Identify which cell holds the provided text, then report its (x, y) central coordinate. 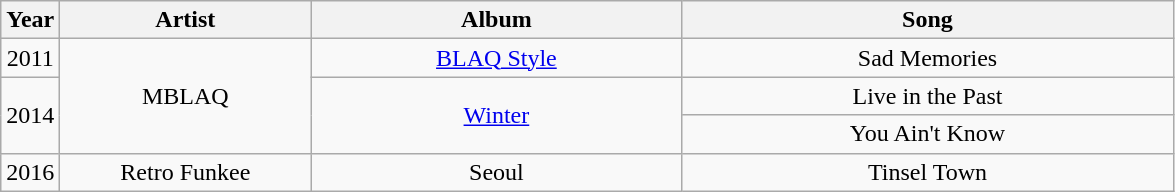
2016 (30, 172)
MBLAQ (186, 96)
Seoul (496, 172)
Tinsel Town (928, 172)
Winter (496, 115)
2014 (30, 115)
Album (496, 20)
Song (928, 20)
2011 (30, 58)
Year (30, 20)
Retro Funkee (186, 172)
You Ain't Know (928, 134)
Live in the Past (928, 96)
Sad Memories (928, 58)
BLAQ Style (496, 58)
Artist (186, 20)
